For the text-containing cell, return its midpoint in (X, Y) coordinate format. 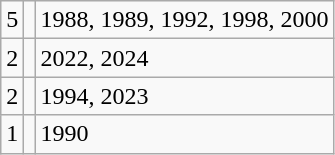
1990 (184, 134)
2022, 2024 (184, 58)
1 (12, 134)
1988, 1989, 1992, 1998, 2000 (184, 20)
1994, 2023 (184, 96)
5 (12, 20)
